Search for the cell housing the specified text and yield its (X, Y) center coordinate. 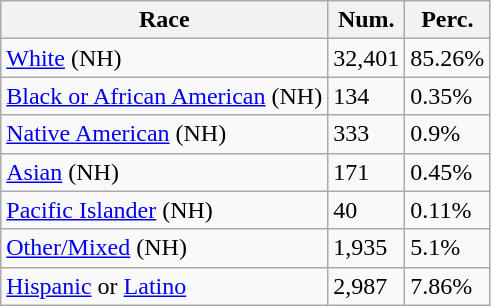
Asian (NH) (164, 172)
85.26% (448, 58)
7.86% (448, 286)
333 (366, 134)
0.35% (448, 96)
Race (164, 20)
40 (366, 210)
Other/Mixed (NH) (164, 248)
5.1% (448, 248)
32,401 (366, 58)
Black or African American (NH) (164, 96)
0.9% (448, 134)
Num. (366, 20)
1,935 (366, 248)
134 (366, 96)
White (NH) (164, 58)
Native American (NH) (164, 134)
171 (366, 172)
0.11% (448, 210)
Pacific Islander (NH) (164, 210)
2,987 (366, 286)
Perc. (448, 20)
Hispanic or Latino (164, 286)
0.45% (448, 172)
